Return (X, Y) of the center of cell containing provided text 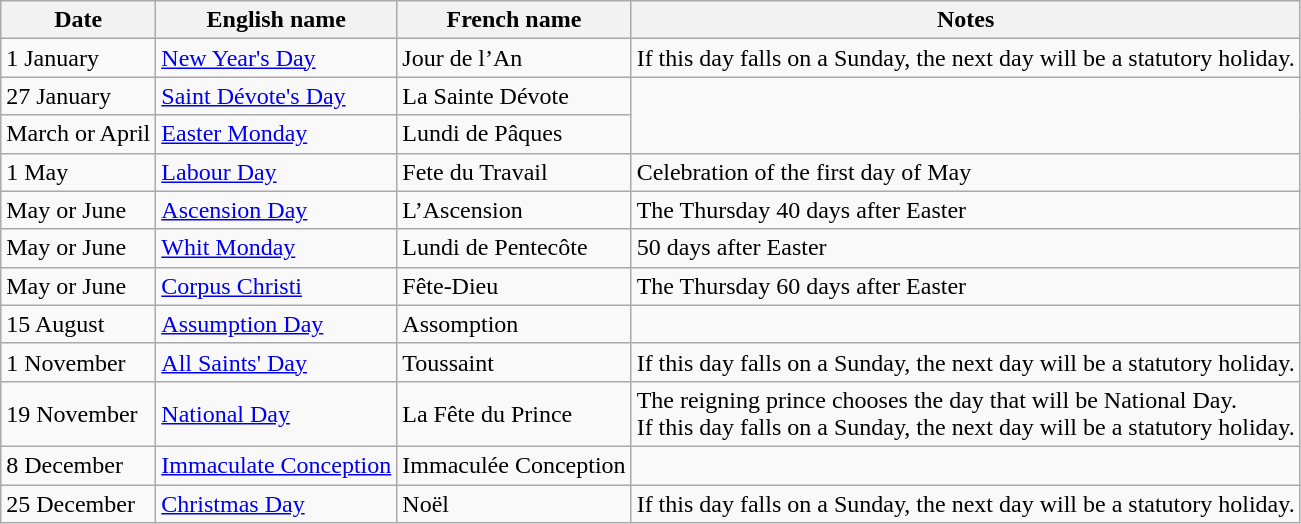
Whit Monday (276, 248)
Fete du Travail (514, 172)
Christmas Day (276, 503)
All Saints' Day (276, 362)
L’Ascension (514, 210)
New Year's Day (276, 58)
Saint Dévote's Day (276, 96)
Immaculée Conception (514, 465)
French name (514, 20)
Lundi de Pâques (514, 134)
Date (78, 20)
Noël (514, 503)
27 January (78, 96)
The reigning prince chooses the day that will be National Day. If this day falls on a Sunday, the next day will be a statutory holiday. (966, 414)
Lundi de Pentecôte (514, 248)
Corpus Christi (276, 286)
Labour Day (276, 172)
15 August (78, 324)
19 November (78, 414)
Assomption (514, 324)
Celebration of the first day of May (966, 172)
La Sainte Dévote (514, 96)
National Day (276, 414)
1 November (78, 362)
25 December (78, 503)
Jour de l’An (514, 58)
The Thursday 40 days after Easter (966, 210)
Notes (966, 20)
Fête-Dieu (514, 286)
March or April (78, 134)
1 January (78, 58)
Assumption Day (276, 324)
50 days after Easter (966, 248)
La Fête du Prince (514, 414)
1 May (78, 172)
English name (276, 20)
Easter Monday (276, 134)
Immaculate Conception (276, 465)
8 December (78, 465)
Ascension Day (276, 210)
Toussaint (514, 362)
The Thursday 60 days after Easter (966, 286)
